Determine the [X, Y] coordinate at the center of the cell enclosing the given text.  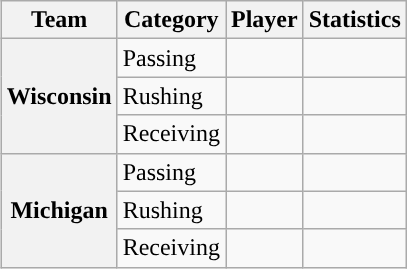
Team [59, 20]
Category [171, 20]
Wisconsin [59, 96]
Statistics [354, 20]
Michigan [59, 210]
Player [265, 20]
